Locate the cell with the specified text and output its [X, Y] center coordinate. 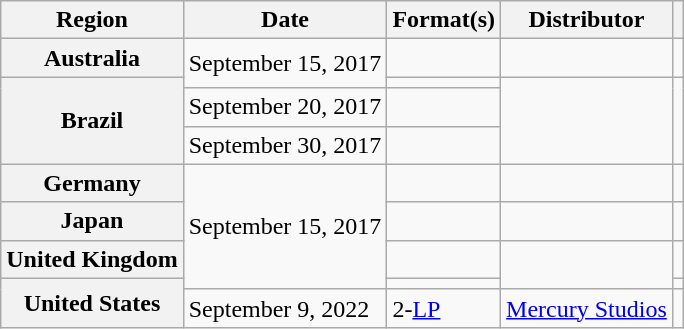
United Kingdom [92, 259]
September 30, 2017 [285, 145]
Australia [92, 58]
September 9, 2022 [285, 308]
United States [92, 302]
Region [92, 20]
Mercury Studios [587, 308]
September 20, 2017 [285, 107]
Format(s) [444, 20]
Japan [92, 221]
Date [285, 20]
2-LP [444, 308]
Germany [92, 183]
Distributor [587, 20]
Brazil [92, 120]
